Detect which cell encompasses the target text, then output its [X, Y] center coordinate. 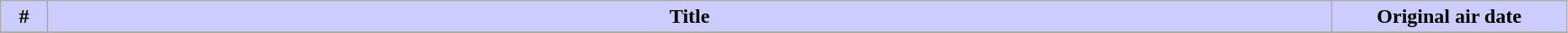
Title [689, 17]
# [24, 17]
Original air date [1449, 17]
